Search for the cell housing the specified text and yield its [x, y] center coordinate. 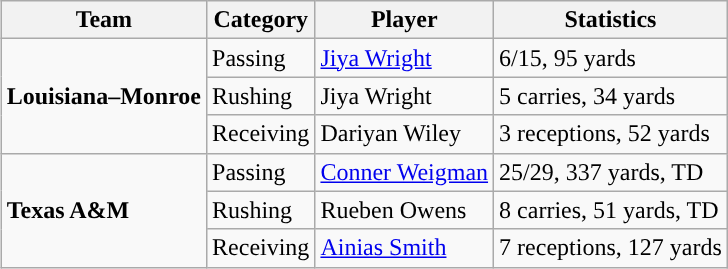
Louisiana–Monroe [104, 96]
6/15, 95 yards [611, 58]
Conner Weigman [404, 172]
7 receptions, 127 yards [611, 248]
25/29, 337 yards, TD [611, 172]
Dariyan Wiley [404, 134]
Category [261, 20]
Statistics [611, 20]
5 carries, 34 yards [611, 96]
8 carries, 51 yards, TD [611, 210]
Ainias Smith [404, 248]
Team [104, 20]
Player [404, 20]
Texas A&M [104, 210]
Rueben Owens [404, 210]
3 receptions, 52 yards [611, 134]
